Find where the given text appears and provide that cell's center as (x, y) coordinate. 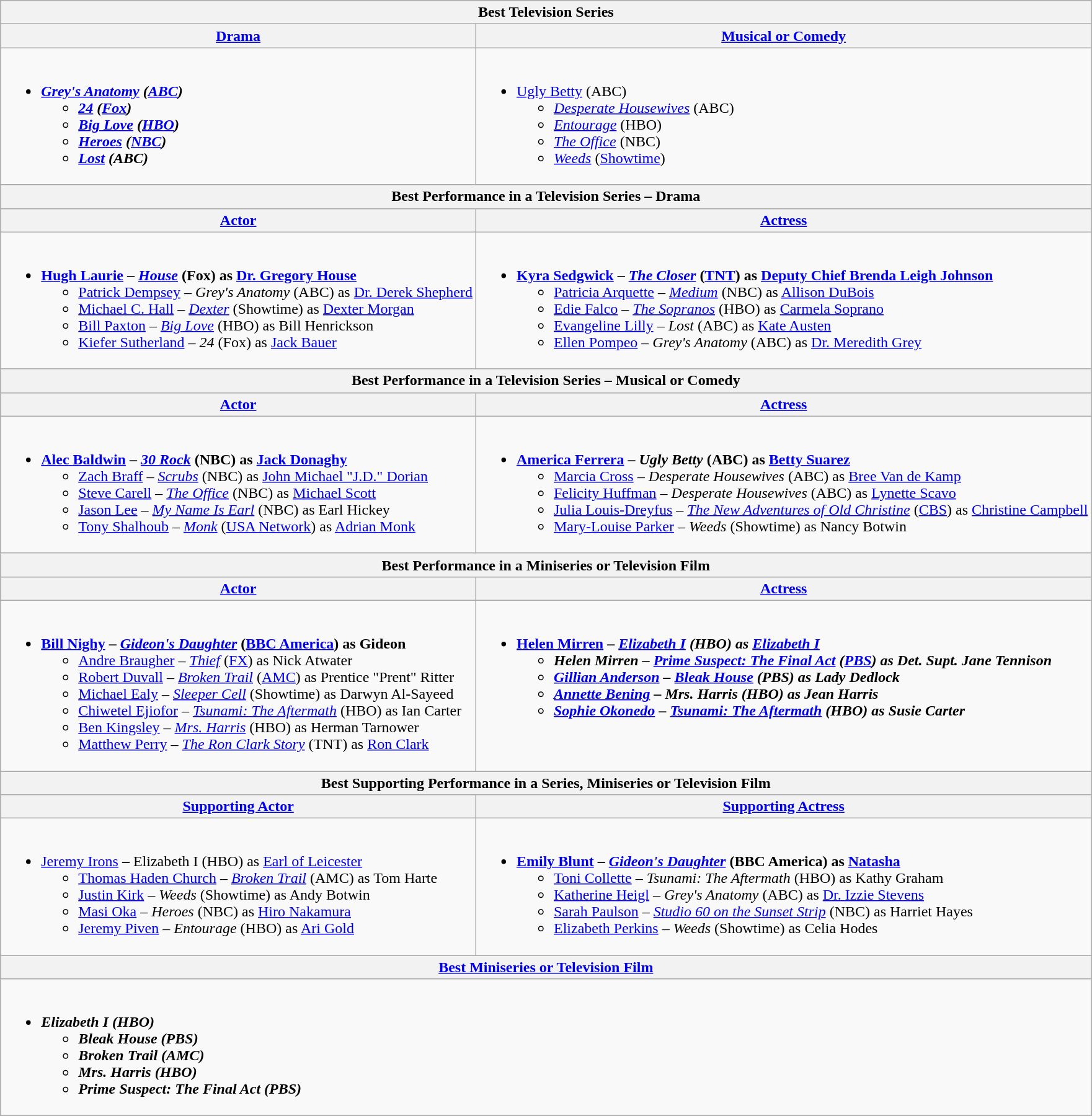
Supporting Actor (238, 807)
Best Supporting Performance in a Series, Miniseries or Television Film (546, 783)
Best Performance in a Miniseries or Television Film (546, 565)
Best Television Series (546, 12)
Best Performance in a Television Series – Drama (546, 197)
Elizabeth I (HBO)Bleak House (PBS)Broken Trail (AMC)Mrs. Harris (HBO)Prime Suspect: The Final Act (PBS) (546, 1048)
Supporting Actress (783, 807)
Grey's Anatomy (ABC)24 (Fox)Big Love (HBO)Heroes (NBC)Lost (ABC) (238, 117)
Best Performance in a Television Series – Musical or Comedy (546, 381)
Ugly Betty (ABC)Desperate Housewives (ABC)Entourage (HBO)The Office (NBC)Weeds (Showtime) (783, 117)
Musical or Comedy (783, 36)
Best Miniseries or Television Film (546, 967)
Drama (238, 36)
